Return the (x, y) coordinate for the center point of the cell that contains the specified text.  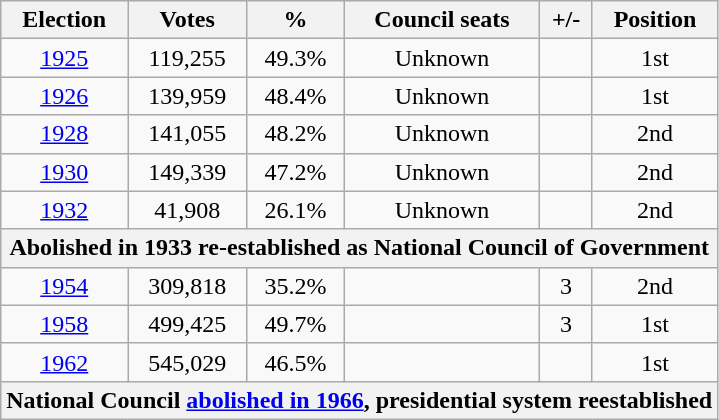
% (296, 20)
National Council abolished in 1966, presidential system reestablished (360, 400)
+/- (566, 20)
1928 (64, 134)
1958 (64, 324)
26.1% (296, 210)
499,425 (188, 324)
1930 (64, 172)
47.2% (296, 172)
309,818 (188, 286)
48.2% (296, 134)
Votes (188, 20)
35.2% (296, 286)
1932 (64, 210)
1954 (64, 286)
Council seats (442, 20)
Position (654, 20)
49.7% (296, 324)
141,055 (188, 134)
545,029 (188, 362)
49.3% (296, 58)
46.5% (296, 362)
149,339 (188, 172)
48.4% (296, 96)
Election (64, 20)
1925 (64, 58)
Abolished in 1933 re-established as National Council of Government (360, 248)
119,255 (188, 58)
41,908 (188, 210)
1926 (64, 96)
1962 (64, 362)
139,959 (188, 96)
